From the cell containing the given text, extract its center point as [x, y] coordinate. 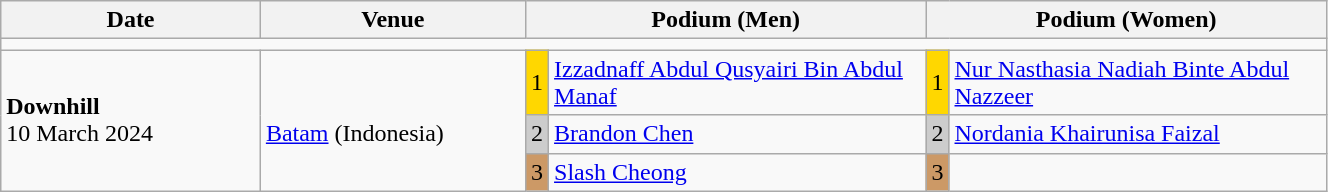
Podium (Men) [725, 20]
Slash Cheong [738, 172]
Nur Nasthasia Nadiah Binte Abdul Nazzeer [1138, 82]
Brandon Chen [738, 134]
Date [131, 20]
Downhill 10 March 2024 [131, 120]
Izzadnaff Abdul Qusyairi Bin Abdul Manaf [738, 82]
Batam (Indonesia) [392, 120]
Podium (Women) [1126, 20]
Venue [392, 20]
Nordania Khairunisa Faizal [1138, 134]
